From the cell containing the given text, extract its center point as [X, Y] coordinate. 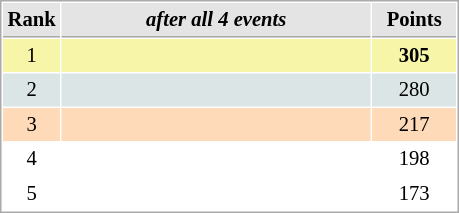
173 [414, 194]
Rank [32, 20]
2 [32, 90]
305 [414, 56]
217 [414, 124]
280 [414, 90]
3 [32, 124]
Points [414, 20]
4 [32, 158]
1 [32, 56]
198 [414, 158]
5 [32, 194]
after all 4 events [216, 20]
